Capture the cell that displays the provided text and extract its (X, Y) central coordinate. 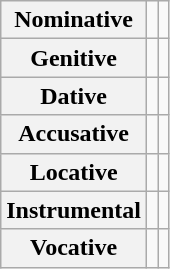
Nominative (74, 20)
Instrumental (74, 210)
Genitive (74, 58)
Dative (74, 96)
Locative (74, 172)
Vocative (74, 248)
Accusative (74, 134)
